Find where the given text appears and provide that cell's center as [x, y] coordinate. 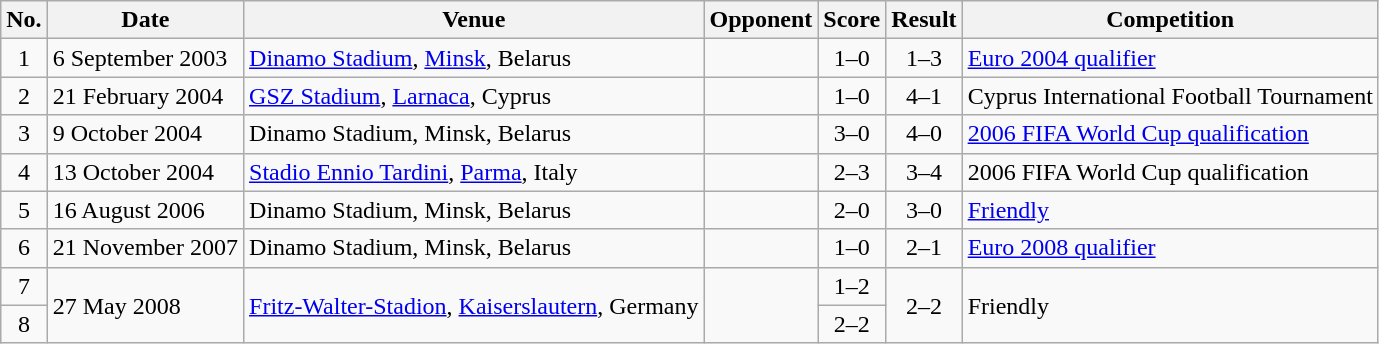
Competition [1170, 20]
27 May 2008 [145, 305]
16 August 2006 [145, 210]
9 October 2004 [145, 134]
Score [852, 20]
1–2 [852, 286]
GSZ Stadium, Larnaca, Cyprus [474, 96]
21 February 2004 [145, 96]
Fritz-Walter-Stadion, Kaiserslautern, Germany [474, 305]
3–4 [924, 172]
Date [145, 20]
21 November 2007 [145, 248]
No. [24, 20]
2 [24, 96]
2–3 [852, 172]
Stadio Ennio Tardini, Parma, Italy [474, 172]
8 [24, 324]
6 September 2003 [145, 58]
Euro 2004 qualifier [1170, 58]
Venue [474, 20]
Cyprus International Football Tournament [1170, 96]
Opponent [761, 20]
5 [24, 210]
6 [24, 248]
4–0 [924, 134]
3 [24, 134]
13 October 2004 [145, 172]
Euro 2008 qualifier [1170, 248]
4 [24, 172]
1–3 [924, 58]
Result [924, 20]
1 [24, 58]
4–1 [924, 96]
7 [24, 286]
2–0 [852, 210]
2–1 [924, 248]
